Identify which cell holds the provided text, then report its (x, y) central coordinate. 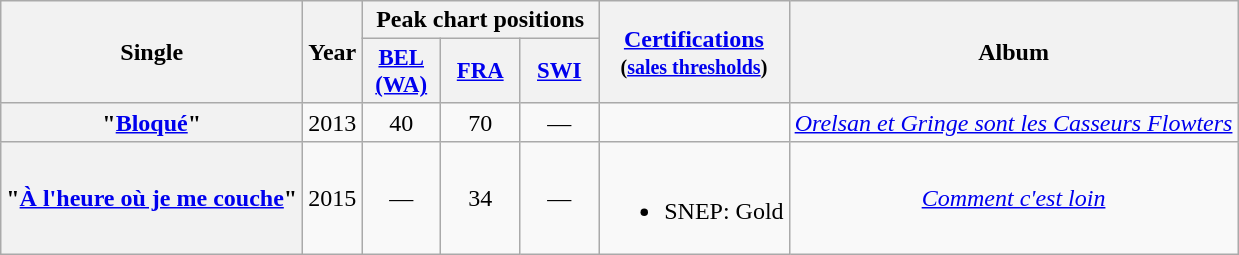
"À l'heure où je me couche" (152, 198)
Certifications(sales thresholds) (694, 52)
2015 (332, 198)
2013 (332, 122)
Peak chart positions (480, 20)
Orelsan et Gringe sont les Casseurs Flowters (1014, 122)
70 (480, 122)
Single (152, 52)
SWI (560, 72)
FRA (480, 72)
Year (332, 52)
34 (480, 198)
SNEP: Gold (694, 198)
40 (402, 122)
"Bloqué" (152, 122)
BEL (WA) (402, 72)
Comment c'est loin (1014, 198)
Album (1014, 52)
